Identify which cell holds the provided text, then report its (X, Y) central coordinate. 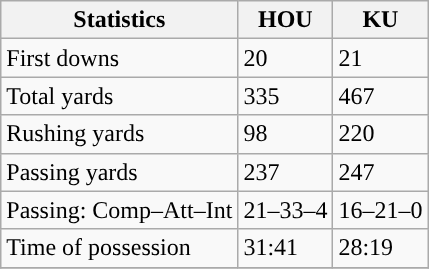
28:19 (380, 248)
16–21–0 (380, 210)
HOU (286, 20)
Time of possession (120, 248)
Passing yards (120, 172)
220 (380, 134)
Passing: Comp–Att–Int (120, 210)
First downs (120, 58)
Rushing yards (120, 134)
335 (286, 96)
21 (380, 58)
Statistics (120, 20)
20 (286, 58)
98 (286, 134)
21–33–4 (286, 210)
467 (380, 96)
KU (380, 20)
31:41 (286, 248)
Total yards (120, 96)
247 (380, 172)
237 (286, 172)
